Detect which cell encompasses the target text, then output its (x, y) center coordinate. 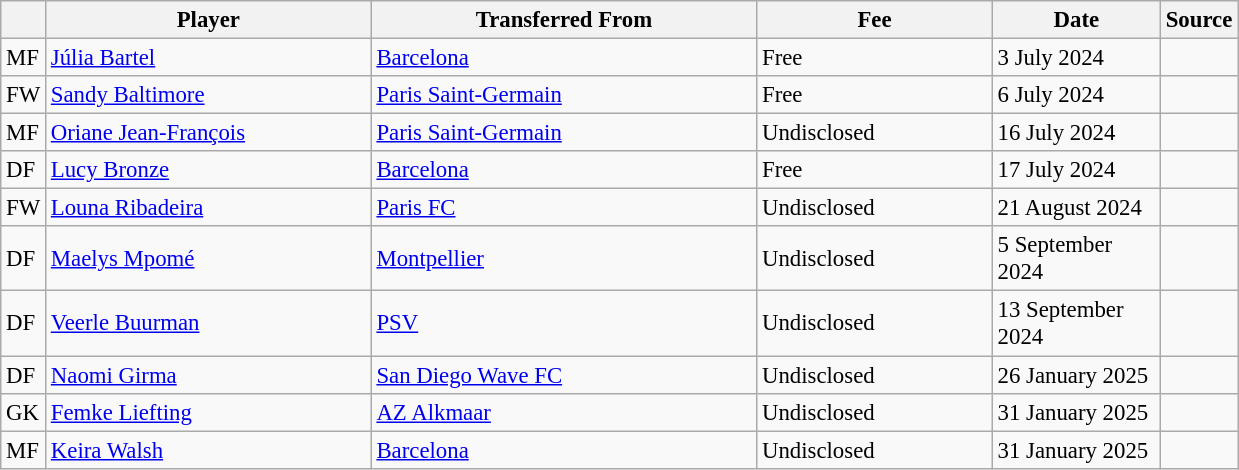
Veerle Buurman (209, 324)
16 July 2024 (1076, 133)
Naomi Girma (209, 375)
San Diego Wave FC (564, 375)
21 August 2024 (1076, 208)
Transferred From (564, 20)
Sandy Baltimore (209, 95)
26 January 2025 (1076, 375)
5 September 2024 (1076, 258)
Oriane Jean-François (209, 133)
Player (209, 20)
PSV (564, 324)
Maelys Mpomé (209, 258)
13 September 2024 (1076, 324)
17 July 2024 (1076, 170)
6 July 2024 (1076, 95)
AZ Alkmaar (564, 412)
Femke Liefting (209, 412)
GK (24, 412)
Júlia Bartel (209, 58)
Fee (875, 20)
Keira Walsh (209, 450)
Lucy Bronze (209, 170)
Montpellier (564, 258)
Paris FC (564, 208)
Source (1198, 20)
Date (1076, 20)
Louna Ribadeira (209, 208)
3 July 2024 (1076, 58)
